Return the [X, Y] coordinate for the center point of the cell that contains the specified text.  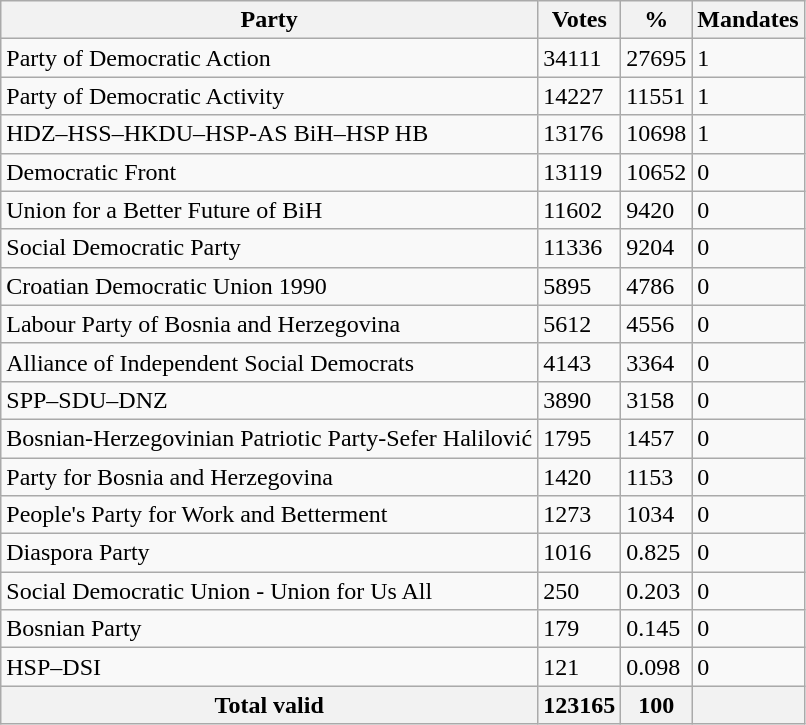
11602 [580, 210]
1153 [656, 477]
14227 [580, 96]
People's Party for Work and Betterment [270, 515]
Party of Democratic Activity [270, 96]
1795 [580, 438]
11336 [580, 248]
Croatian Democratic Union 1990 [270, 286]
13119 [580, 172]
1034 [656, 515]
Total valid [270, 705]
Social Democratic Union - Union for Us All [270, 591]
1016 [580, 553]
% [656, 20]
11551 [656, 96]
0.145 [656, 629]
HSP–DSI [270, 667]
Democratic Front [270, 172]
4143 [580, 362]
0.098 [656, 667]
1420 [580, 477]
250 [580, 591]
9420 [656, 210]
179 [580, 629]
3158 [656, 400]
Bosnian Party [270, 629]
Labour Party of Bosnia and Herzegovina [270, 324]
Union for a Better Future of BiH [270, 210]
5612 [580, 324]
13176 [580, 134]
100 [656, 705]
9204 [656, 248]
10652 [656, 172]
0.825 [656, 553]
HDZ–HSS–HKDU–HSP-AS BiH–HSP HB [270, 134]
Mandates [748, 20]
Bosnian-Herzegovinian Patriotic Party-Sefer Halilović [270, 438]
123165 [580, 705]
Party for Bosnia and Herzegovina [270, 477]
121 [580, 667]
5895 [580, 286]
0.203 [656, 591]
10698 [656, 134]
Alliance of Independent Social Democrats [270, 362]
Party of Democratic Action [270, 58]
3890 [580, 400]
SPP–SDU–DNZ [270, 400]
Party [270, 20]
3364 [656, 362]
27695 [656, 58]
Votes [580, 20]
1457 [656, 438]
4786 [656, 286]
Social Democratic Party [270, 248]
34111 [580, 58]
Diaspora Party [270, 553]
4556 [656, 324]
1273 [580, 515]
